Determine the (x, y) coordinate at the center of the cell enclosing the given text.  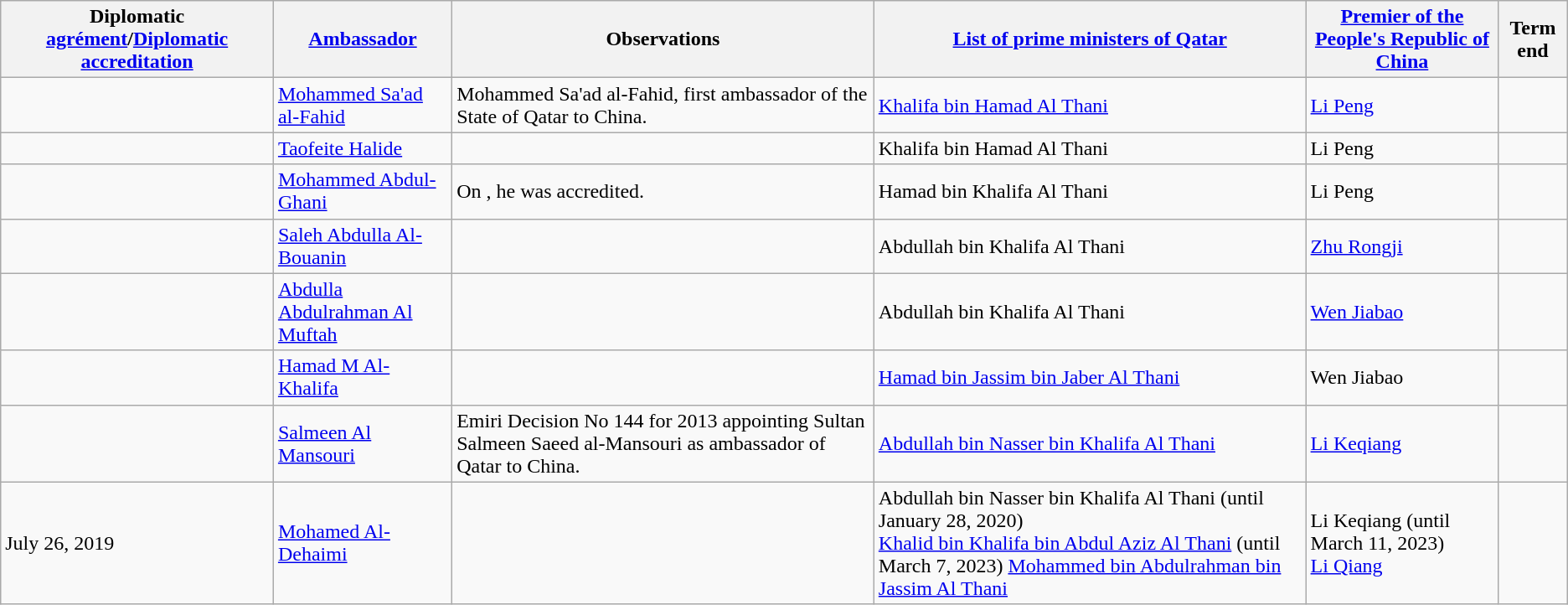
Mohammed Sa'ad al-Fahid (362, 106)
Zhu Rongji (1402, 246)
Hamad bin Jassim bin Jaber Al Thani (1090, 377)
Hamad bin Khalifa Al Thani (1090, 191)
Li Keqiang (until March 11, 2023)Li Qiang (1402, 543)
Hamad M Al-Khalifa (362, 377)
Mohamed Al-Dehaimi (362, 543)
Emiri Decision No 144 for 2013 appointing Sultan Salmeen Saeed al-Mansouri as ambassador of Qatar to China. (663, 443)
Premier of the People's Republic of China (1402, 39)
Saleh Abdulla Al-Bouanin (362, 246)
Salmeen Al Mansouri (362, 443)
July 26, 2019 (137, 543)
Ambassador (362, 39)
Li Keqiang (1402, 443)
Abdullah bin Nasser bin Khalifa Al Thani (1090, 443)
Abdulla Abdulrahman Al Muftah (362, 312)
Diplomatic agrément/Diplomatic accreditation (137, 39)
List of prime ministers of Qatar (1090, 39)
Observations (663, 39)
Term end (1533, 39)
Taofeite Halide (362, 148)
On , he was accredited. (663, 191)
Mohammed Abdul-Ghani (362, 191)
Mohammed Sa'ad al-Fahid, first ambassador of the State of Qatar to China. (663, 106)
